Return the [x, y] coordinate for the center point of the cell that contains the specified text.  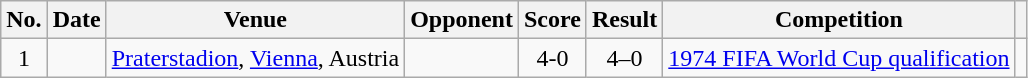
No. [24, 20]
Score [552, 20]
Result [624, 20]
Praterstadion, Vienna, Austria [255, 58]
Opponent [462, 20]
1974 FIFA World Cup qualification [839, 58]
Date [76, 20]
4-0 [552, 58]
4–0 [624, 58]
1 [24, 58]
Competition [839, 20]
Venue [255, 20]
